From the cell containing the given text, extract its center point as (X, Y) coordinate. 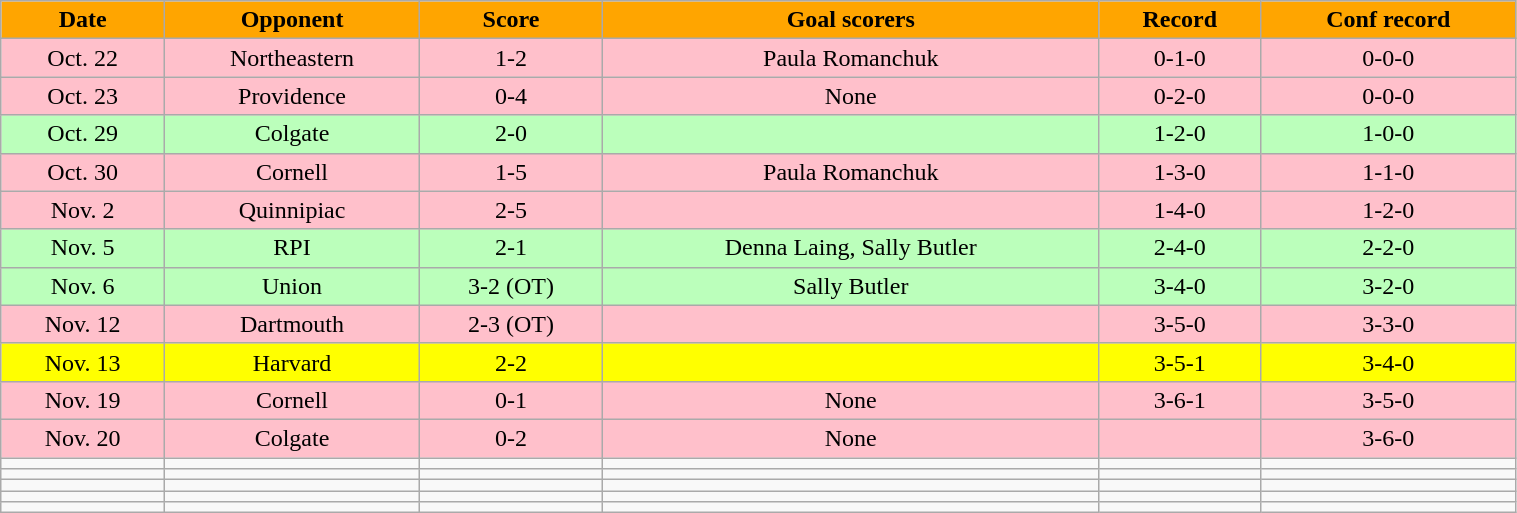
Nov. 20 (83, 438)
2-1 (510, 248)
Oct. 23 (83, 96)
Nov. 6 (83, 286)
Nov. 5 (83, 248)
1-0-0 (1388, 134)
1-5 (510, 172)
Oct. 29 (83, 134)
0-2-0 (1180, 96)
2-5 (510, 210)
1-1-0 (1388, 172)
3-6-0 (1388, 438)
Oct. 22 (83, 58)
Nov. 13 (83, 362)
3-5-1 (1180, 362)
RPI (292, 248)
Oct. 30 (83, 172)
1-2 (510, 58)
3-2 (OT) (510, 286)
Union (292, 286)
Record (1180, 20)
2-0 (510, 134)
Date (83, 20)
2-4-0 (1180, 248)
Opponent (292, 20)
Dartmouth (292, 324)
Harvard (292, 362)
3-3-0 (1388, 324)
0-2 (510, 438)
Denna Laing, Sally Butler (851, 248)
Conf record (1388, 20)
1-4-0 (1180, 210)
2-3 (OT) (510, 324)
Nov. 2 (83, 210)
0-4 (510, 96)
3-2-0 (1388, 286)
Nov. 19 (83, 400)
Goal scorers (851, 20)
Northeastern (292, 58)
2-2 (510, 362)
Quinnipiac (292, 210)
Providence (292, 96)
Score (510, 20)
0-1 (510, 400)
3-6-1 (1180, 400)
0-1-0 (1180, 58)
Nov. 12 (83, 324)
Sally Butler (851, 286)
1-3-0 (1180, 172)
2-2-0 (1388, 248)
